Find where the given text appears and provide that cell's center as [x, y] coordinate. 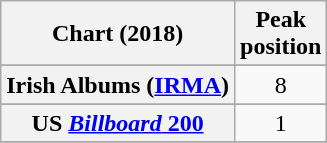
US Billboard 200 [118, 123]
Peakposition [281, 34]
Irish Albums (IRMA) [118, 85]
8 [281, 85]
Chart (2018) [118, 34]
1 [281, 123]
